Capture the cell that displays the provided text and extract its [X, Y] central coordinate. 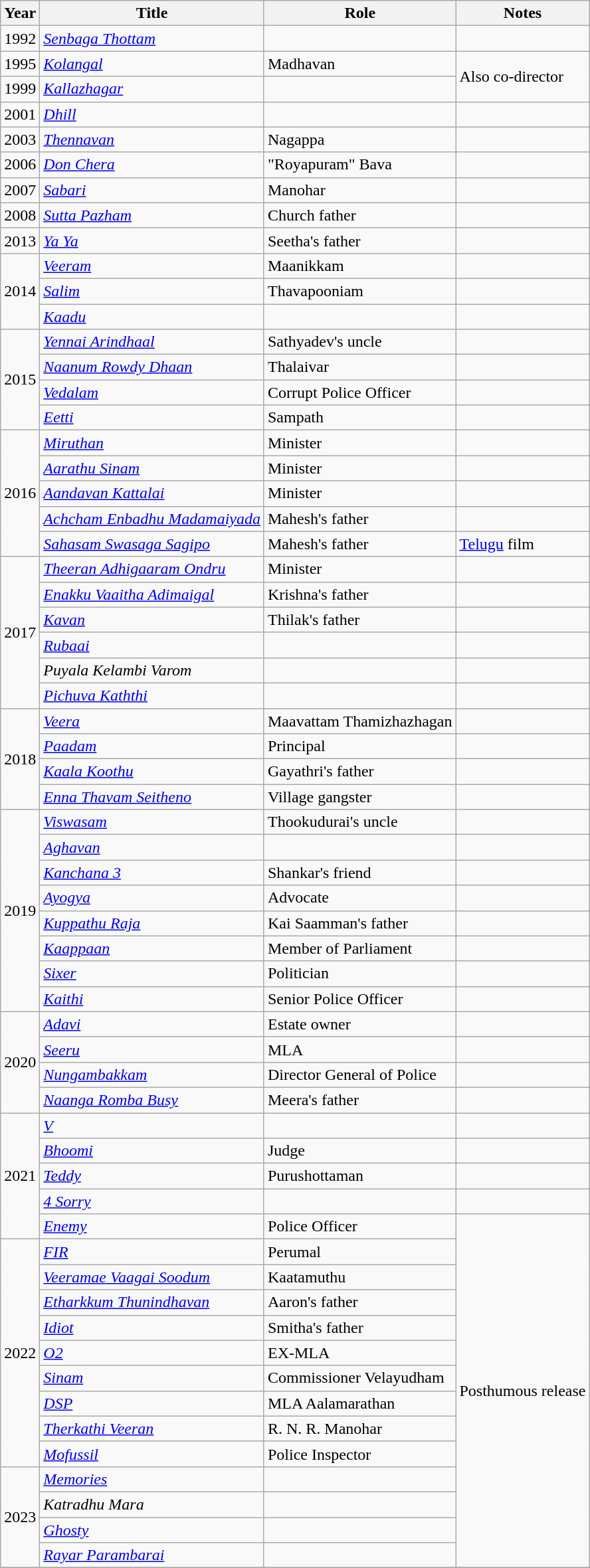
2007 [20, 190]
Etharkkum Thunindhavan [152, 1302]
Ya Ya [152, 240]
FIR [152, 1252]
Kaala Koothu [152, 772]
Kavan [152, 620]
Sinam [152, 1378]
1992 [20, 39]
MLA [359, 1049]
Police Officer [359, 1227]
Thookudurai's uncle [359, 822]
Enna Thavam Seitheno [152, 797]
Vedalam [152, 392]
1999 [20, 89]
V [152, 1126]
2006 [20, 165]
Smitha's father [359, 1328]
Senbaga Thottam [152, 39]
Dhill [152, 114]
Sathyadev's uncle [359, 342]
2015 [20, 380]
2014 [20, 291]
"Royapuram" Bava [359, 165]
Adavi [152, 1024]
Thavapooniam [359, 291]
Idiot [152, 1328]
Principal [359, 746]
DSP [152, 1403]
Achcham Enbadhu Madamaiyada [152, 519]
Manohar [359, 190]
Madhavan [359, 64]
Sutta Pazham [152, 215]
Bhoomi [152, 1151]
O2 [152, 1353]
Yennai Arindhaal [152, 342]
2003 [20, 139]
Viswasam [152, 822]
Don Chera [152, 165]
Seeru [152, 1049]
Year [20, 13]
Corrupt Police Officer [359, 392]
Kai Saamman's father [359, 923]
Meera's father [359, 1100]
Eetti [152, 418]
2018 [20, 758]
Teddy [152, 1176]
Role [359, 13]
Member of Parliament [359, 948]
Thilak's father [359, 620]
Thennavan [152, 139]
Politician [359, 974]
2008 [20, 215]
Aaron's father [359, 1302]
Telugu film [522, 544]
Salim [152, 291]
Thalaivar [359, 367]
Gayathri's father [359, 772]
Posthumous release [522, 1391]
Judge [359, 1151]
Puyala Kelambi Varom [152, 670]
Kaithi [152, 999]
Perumal [359, 1252]
2001 [20, 114]
2020 [20, 1062]
Nungambakkam [152, 1075]
2023 [20, 1517]
Kaatamuthu [359, 1277]
Aandavan Kattalai [152, 493]
Pichuva Kaththi [152, 695]
Miruthan [152, 443]
Title [152, 13]
MLA Aalamarathan [359, 1403]
Naanga Romba Busy [152, 1100]
Katradhu Mara [152, 1504]
Estate owner [359, 1024]
Naanum Rowdy Dhaan [152, 367]
2021 [20, 1176]
Enakku Vaaitha Adimaigal [152, 594]
Rubaai [152, 645]
Sixer [152, 974]
Theeran Adhigaaram Ondru [152, 569]
Krishna's father [359, 594]
EX-MLA [359, 1353]
Nagappa [359, 139]
Ghosty [152, 1529]
R. N. R. Manohar [359, 1429]
Paadam [152, 746]
Church father [359, 215]
1995 [20, 64]
Kuppathu Raja [152, 923]
Senior Police Officer [359, 999]
4 Sorry [152, 1201]
Police Inspector [359, 1454]
Also co-director [522, 76]
Maanikkam [359, 266]
Sahasam Swasaga Sagipo [152, 544]
2019 [20, 911]
Shankar's friend [359, 873]
Veeram [152, 266]
Ayogya [152, 898]
Therkathi Veeran [152, 1429]
2013 [20, 240]
Kolangal [152, 64]
Maavattam Thamizhazhagan [359, 721]
2017 [20, 632]
Kaappaan [152, 948]
Veeramae Vaagai Soodum [152, 1277]
Aarathu Sinam [152, 468]
Advocate [359, 898]
Sabari [152, 190]
Kaadu [152, 317]
Kanchana 3 [152, 873]
Veera [152, 721]
Notes [522, 13]
Aghavan [152, 847]
Commissioner Velayudham [359, 1378]
Kallazhagar [152, 89]
2016 [20, 493]
Mofussil [152, 1454]
Sampath [359, 418]
Enemy [152, 1227]
Village gangster [359, 797]
Seetha's father [359, 240]
Director General of Police [359, 1075]
2022 [20, 1353]
Memories [152, 1479]
Rayar Parambarai [152, 1555]
Purushottaman [359, 1176]
